Return [x, y] of the center of cell containing provided text 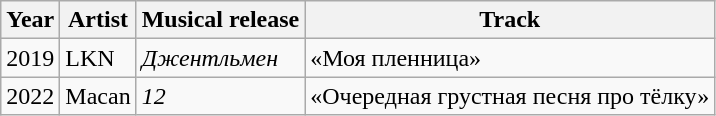
Year [30, 20]
Джентльмен [220, 58]
2019 [30, 58]
Artist [98, 20]
«Очередная грустная песня про тёлку» [510, 96]
Musical release [220, 20]
LKN [98, 58]
12 [220, 96]
Macan [98, 96]
2022 [30, 96]
«Моя пленница» [510, 58]
Track [510, 20]
